Locate the cell with the specified text and output its (x, y) center coordinate. 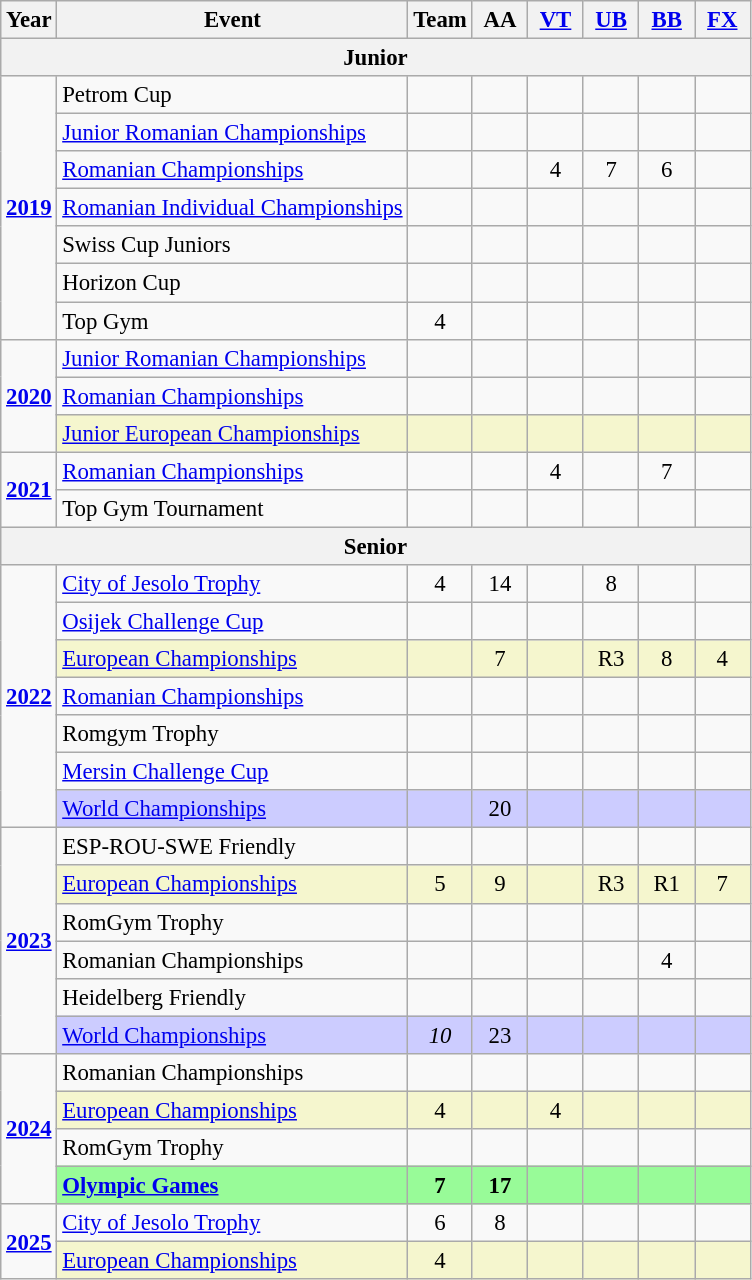
2019 (29, 208)
Top Gym (232, 321)
2020 (29, 396)
Team (440, 20)
2025 (29, 1242)
VT (556, 20)
2021 (29, 490)
Swiss Cup Juniors (232, 245)
2024 (29, 1129)
BB (667, 20)
5 (440, 885)
R1 (667, 885)
FX (722, 20)
Romgym Trophy (232, 734)
2023 (29, 941)
23 (500, 1035)
AA (500, 20)
UB (611, 20)
9 (500, 885)
Horizon Cup (232, 283)
Petrom Cup (232, 95)
Romanian Individual Championships (232, 208)
ESP-ROU-SWE Friendly (232, 847)
Senior (376, 546)
Junior (376, 58)
14 (500, 584)
Olympic Games (232, 1185)
Year (29, 20)
Junior European Championships (232, 433)
17 (500, 1185)
Heidelberg Friendly (232, 997)
Mersin Challenge Cup (232, 772)
Osijek Challenge Cup (232, 621)
20 (500, 809)
Event (232, 20)
Top Gym Tournament (232, 509)
2022 (29, 696)
10 (440, 1035)
